Locate the cell with the specified text and output its [x, y] center coordinate. 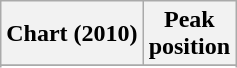
Chart (2010) [72, 34]
Peakposition [189, 34]
